Locate the cell with the specified text and output its (X, Y) center coordinate. 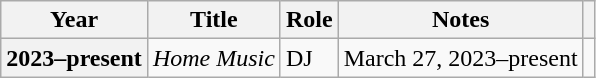
Title (214, 20)
March 27, 2023–present (460, 58)
Year (74, 20)
Home Music (214, 58)
DJ (309, 58)
2023–present (74, 58)
Role (309, 20)
Notes (460, 20)
